Capture the cell that displays the provided text and extract its [X, Y] central coordinate. 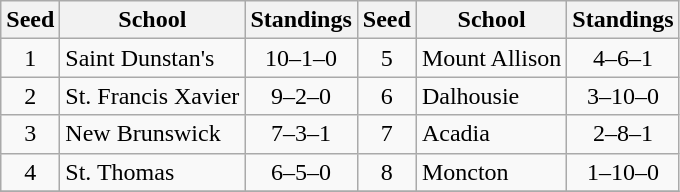
Dalhousie [491, 96]
5 [386, 58]
3 [30, 134]
Moncton [491, 172]
7 [386, 134]
6 [386, 96]
4–6–1 [623, 58]
4 [30, 172]
St. Francis Xavier [152, 96]
2–8–1 [623, 134]
Saint Dunstan's [152, 58]
St. Thomas [152, 172]
9–2–0 [301, 96]
10–1–0 [301, 58]
New Brunswick [152, 134]
Acadia [491, 134]
1–10–0 [623, 172]
Mount Allison [491, 58]
1 [30, 58]
6–5–0 [301, 172]
7–3–1 [301, 134]
3–10–0 [623, 96]
2 [30, 96]
8 [386, 172]
